Extract the (x, y) coordinate from the center of the cell holding the provided text.  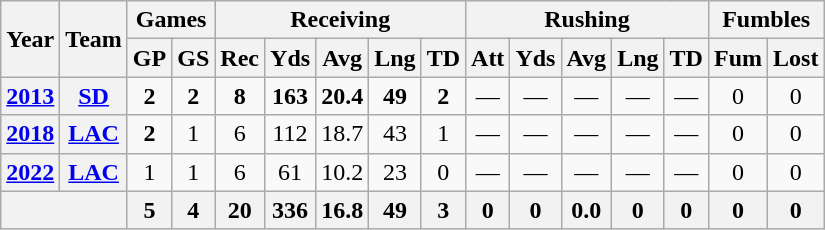
GP (149, 58)
18.7 (342, 134)
2022 (30, 172)
4 (194, 210)
Lost (796, 58)
SD (94, 96)
5 (149, 210)
43 (395, 134)
Receiving (340, 20)
23 (395, 172)
10.2 (342, 172)
16.8 (342, 210)
Rushing (588, 20)
20 (240, 210)
2013 (30, 96)
Att (488, 58)
163 (290, 96)
GS (194, 58)
3 (443, 210)
8 (240, 96)
Year (30, 39)
Games (170, 20)
61 (290, 172)
Team (94, 39)
336 (290, 210)
2018 (30, 134)
Fumbles (766, 20)
0.0 (586, 210)
112 (290, 134)
Fum (738, 58)
Rec (240, 58)
20.4 (342, 96)
